Determine the [x, y] coordinate at the center of the cell enclosing the given text.  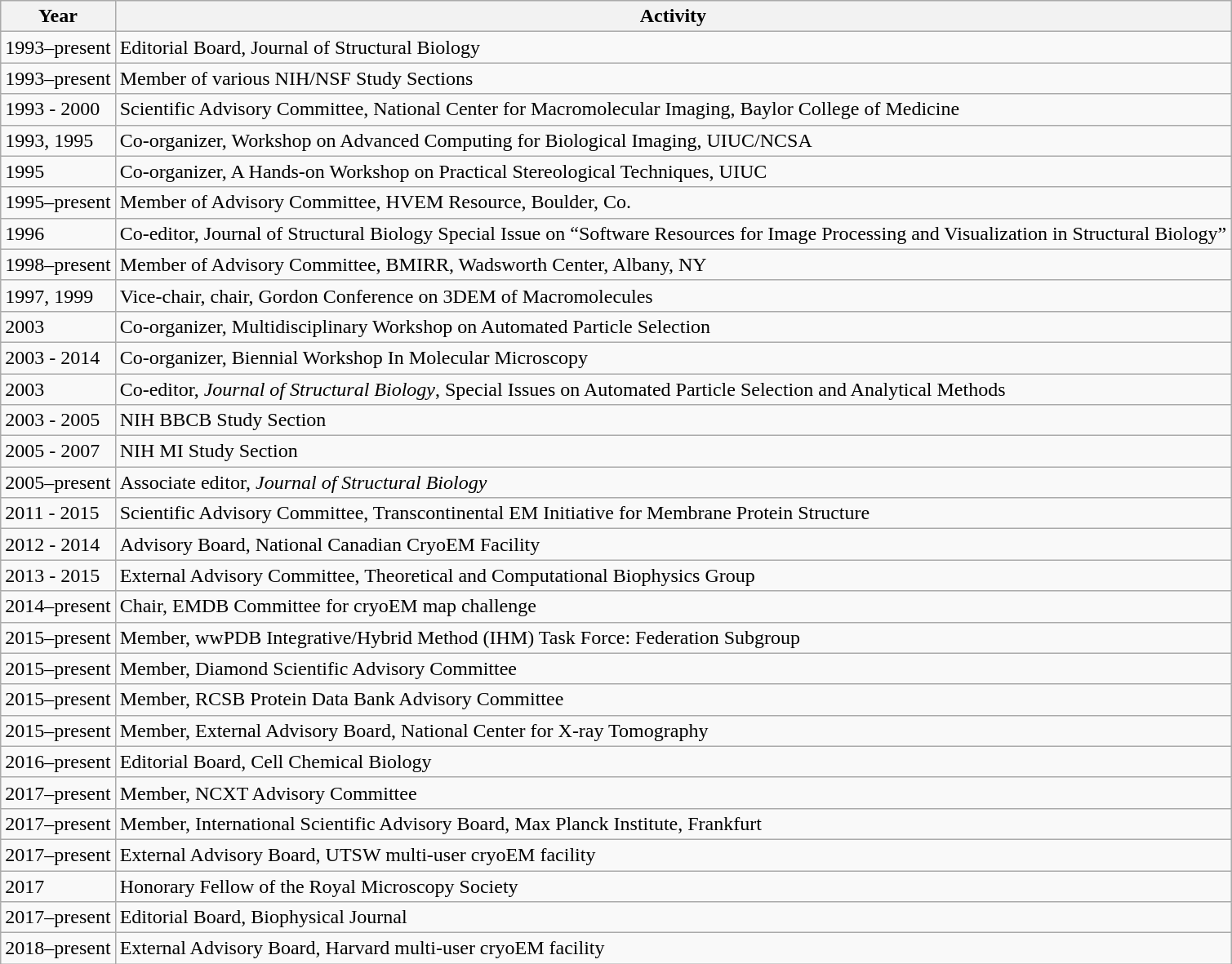
2017 [58, 886]
2018–present [58, 948]
Vice-chair, chair, Gordon Conference on 3DEM of Macromolecules [673, 295]
Member, RCSB Protein Data Bank Advisory Committee [673, 700]
Co-organizer, Workshop on Advanced Computing for Biological Imaging, UIUC/NCSA [673, 140]
Co-organizer, Biennial Workshop In Molecular Microscopy [673, 358]
1996 [58, 233]
2003 - 2005 [58, 420]
Associate editor, Journal of Structural Biology [673, 482]
Scientific Advisory Committee, National Center for Macromolecular Imaging, Baylor College of Medicine [673, 109]
Advisory Board, National Canadian CryoEM Facility [673, 544]
Member, External Advisory Board, National Center for X-ray Tomography [673, 731]
Editorial Board, Biophysical Journal [673, 917]
External Advisory Committee, Theoretical and Computational Biophysics Group [673, 575]
Member, Diamond Scientific Advisory Committee [673, 669]
1993, 1995 [58, 140]
Honorary Fellow of the Royal Microscopy Society [673, 886]
Co-organizer, A Hands-on Workshop on Practical Stereological Techniques, UIUC [673, 171]
Member of various NIH/NSF Study Sections [673, 78]
Chair, EMDB Committee for cryoEM map challenge [673, 606]
Editorial Board, Journal of Structural Biology [673, 47]
Co-editor, Journal of Structural Biology, Special Issues on Automated Particle Selection and Analytical Methods [673, 389]
Scientific Advisory Committee, Transcontinental EM Initiative for Membrane Protein Structure [673, 513]
NIH MI Study Section [673, 451]
2016–present [58, 762]
Member of Advisory Committee, HVEM Resource, Boulder, Co. [673, 202]
2013 - 2015 [58, 575]
Member of Advisory Committee, BMIRR, Wadsworth Center, Albany, NY [673, 264]
Member, NCXT Advisory Committee [673, 793]
Year [58, 16]
2003 - 2014 [58, 358]
NIH BBCB Study Section [673, 420]
Member, wwPDB Integrative/Hybrid Method (IHM) Task Force: Federation Subgroup [673, 637]
External Advisory Board, Harvard multi-user cryoEM facility [673, 948]
External Advisory Board, UTSW multi-user cryoEM facility [673, 855]
2005 - 2007 [58, 451]
2014–present [58, 606]
2011 - 2015 [58, 513]
1997, 1999 [58, 295]
2005–present [58, 482]
Member, International Scientific Advisory Board, Max Planck Institute, Frankfurt [673, 824]
1995–present [58, 202]
1998–present [58, 264]
2012 - 2014 [58, 544]
Co-editor, Journal of Structural Biology Special Issue on “Software Resources for Image Processing and Visualization in Structural Biology” [673, 233]
1995 [58, 171]
Activity [673, 16]
Editorial Board, Cell Chemical Biology [673, 762]
Co-organizer, Multidisciplinary Workshop on Automated Particle Selection [673, 327]
1993 - 2000 [58, 109]
